Find where the given text appears and provide that cell's center as (X, Y) coordinate. 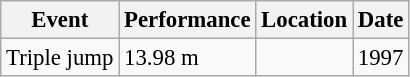
Location (304, 20)
Date (380, 20)
Triple jump (60, 58)
Performance (188, 20)
Event (60, 20)
1997 (380, 58)
13.98 m (188, 58)
